For the text-containing cell, return its midpoint in [x, y] coordinate format. 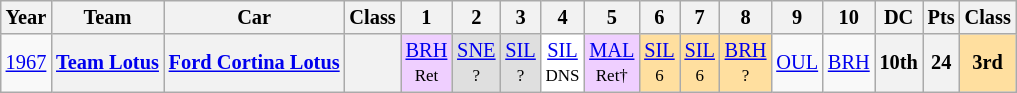
7 [700, 17]
BRH [849, 63]
10th [899, 63]
10 [849, 17]
1967 [26, 63]
6 [659, 17]
5 [612, 17]
2 [476, 17]
OUL [797, 63]
3rd [988, 63]
BRHRet [427, 63]
Year [26, 17]
Ford Cortina Lotus [254, 63]
8 [746, 17]
Team [108, 17]
DC [899, 17]
BRH? [746, 63]
9 [797, 17]
1 [427, 17]
24 [942, 63]
MALRet† [612, 63]
Car [254, 17]
Pts [942, 17]
SNE? [476, 63]
SIL? [520, 63]
3 [520, 17]
SILDNS [563, 63]
4 [563, 17]
Team Lotus [108, 63]
